Search for the cell housing the specified text and yield its (X, Y) center coordinate. 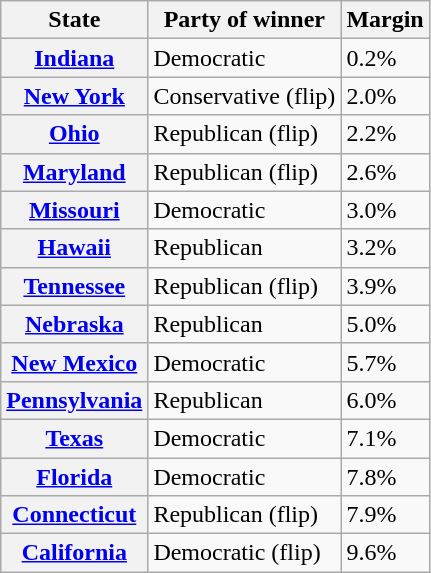
Indiana (74, 58)
7.8% (385, 477)
Tennessee (74, 286)
Pennsylvania (74, 400)
5.0% (385, 324)
2.0% (385, 96)
Missouri (74, 210)
Democratic (flip) (244, 553)
0.2% (385, 58)
Party of winner (244, 20)
Connecticut (74, 515)
New York (74, 96)
New Mexico (74, 362)
2.6% (385, 172)
Florida (74, 477)
3.9% (385, 286)
2.2% (385, 134)
7.1% (385, 438)
California (74, 553)
6.0% (385, 400)
Ohio (74, 134)
Nebraska (74, 324)
9.6% (385, 553)
Margin (385, 20)
Hawaii (74, 248)
5.7% (385, 362)
Texas (74, 438)
Conservative (flip) (244, 96)
Maryland (74, 172)
7.9% (385, 515)
State (74, 20)
3.0% (385, 210)
3.2% (385, 248)
